Identify which cell holds the provided text, then report its [x, y] central coordinate. 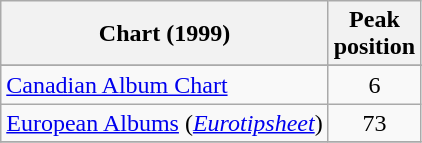
73 [374, 123]
Canadian Album Chart [164, 85]
Chart (1999) [164, 34]
Peakposition [374, 34]
European Albums (Eurotipsheet) [164, 123]
6 [374, 85]
